Detect which cell encompasses the target text, then output its [x, y] center coordinate. 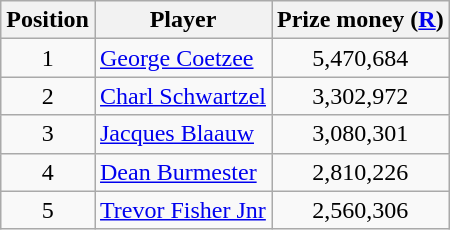
2,810,226 [361, 172]
4 [48, 172]
Trevor Fisher Jnr [182, 210]
2,560,306 [361, 210]
5 [48, 210]
2 [48, 96]
Charl Schwartzel [182, 96]
Prize money (R) [361, 20]
1 [48, 58]
Dean Burmester [182, 172]
3,080,301 [361, 134]
Jacques Blaauw [182, 134]
Player [182, 20]
3 [48, 134]
Position [48, 20]
George Coetzee [182, 58]
5,470,684 [361, 58]
3,302,972 [361, 96]
